Detect which cell encompasses the target text, then output its [X, Y] center coordinate. 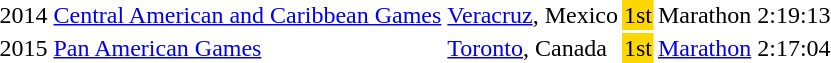
Toronto, Canada [533, 48]
Central American and Caribbean Games [248, 15]
Veracruz, Mexico [533, 15]
Pan American Games [248, 48]
